Return the (X, Y) coordinate for the center point of the cell that contains the specified text.  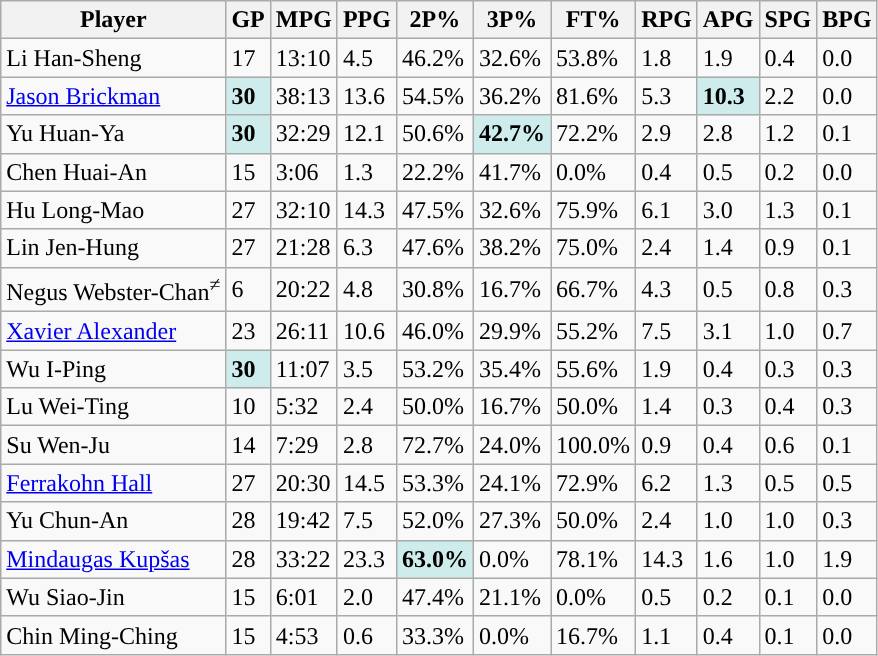
Negus Webster-Chan≠ (114, 290)
33.3% (434, 635)
24.0% (512, 445)
63.0% (434, 559)
46.2% (434, 58)
12.1 (366, 134)
14.5 (366, 483)
20:30 (304, 483)
29.9% (512, 331)
Mindaugas Kupšas (114, 559)
20:22 (304, 290)
Lin Jen-Hung (114, 248)
0.7 (847, 331)
100.0% (594, 445)
Yu Chun-An (114, 521)
11:07 (304, 369)
53.3% (434, 483)
4.5 (366, 58)
6.3 (366, 248)
50.6% (434, 134)
3.5 (366, 369)
Chen Huai-An (114, 172)
1.2 (788, 134)
2.9 (667, 134)
5:32 (304, 407)
26:11 (304, 331)
78.1% (594, 559)
32:29 (304, 134)
6.1 (667, 210)
72.9% (594, 483)
BPG (847, 20)
21.1% (512, 597)
55.2% (594, 331)
81.6% (594, 96)
3P% (512, 20)
19:42 (304, 521)
23 (248, 331)
GP (248, 20)
Li Han-Sheng (114, 58)
4.8 (366, 290)
RPG (667, 20)
Player (114, 20)
21:28 (304, 248)
52.0% (434, 521)
2.0 (366, 597)
Wu Siao-Jin (114, 597)
1.6 (728, 559)
30.8% (434, 290)
3.1 (728, 331)
10 (248, 407)
6:01 (304, 597)
46.0% (434, 331)
4.3 (667, 290)
Ferrakohn Hall (114, 483)
35.4% (512, 369)
3:06 (304, 172)
5.3 (667, 96)
41.7% (512, 172)
1.8 (667, 58)
54.5% (434, 96)
6.2 (667, 483)
Jason Brickman (114, 96)
55.6% (594, 369)
2P% (434, 20)
27.3% (512, 521)
47.6% (434, 248)
Xavier Alexander (114, 331)
0.8 (788, 290)
47.5% (434, 210)
APG (728, 20)
SPG (788, 20)
53.8% (594, 58)
75.9% (594, 210)
24.1% (512, 483)
66.7% (594, 290)
3.0 (728, 210)
72.7% (434, 445)
13.6 (366, 96)
6 (248, 290)
72.2% (594, 134)
47.4% (434, 597)
7:29 (304, 445)
Hu Long-Mao (114, 210)
Chin Ming-Ching (114, 635)
MPG (304, 20)
Wu I-Ping (114, 369)
Su Wen-Ju (114, 445)
75.0% (594, 248)
36.2% (512, 96)
42.7% (512, 134)
33:22 (304, 559)
2.2 (788, 96)
Yu Huan-Ya (114, 134)
53.2% (434, 369)
38.2% (512, 248)
1.1 (667, 635)
32:10 (304, 210)
13:10 (304, 58)
14 (248, 445)
10.6 (366, 331)
38:13 (304, 96)
17 (248, 58)
22.2% (434, 172)
FT% (594, 20)
4:53 (304, 635)
23.3 (366, 559)
PPG (366, 20)
10.3 (728, 96)
Lu Wei-Ting (114, 407)
